Pinpoint the cell where the given text exists, returning its (X, Y) midpoint coordinate. 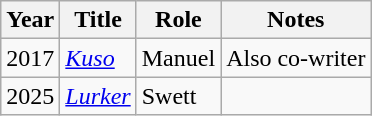
Role (178, 20)
Year (30, 20)
Lurker (98, 96)
Kuso (98, 58)
Swett (178, 96)
Title (98, 20)
2025 (30, 96)
Also co-writer (296, 58)
Manuel (178, 58)
2017 (30, 58)
Notes (296, 20)
